Pinpoint the cell where the given text exists, returning its (X, Y) midpoint coordinate. 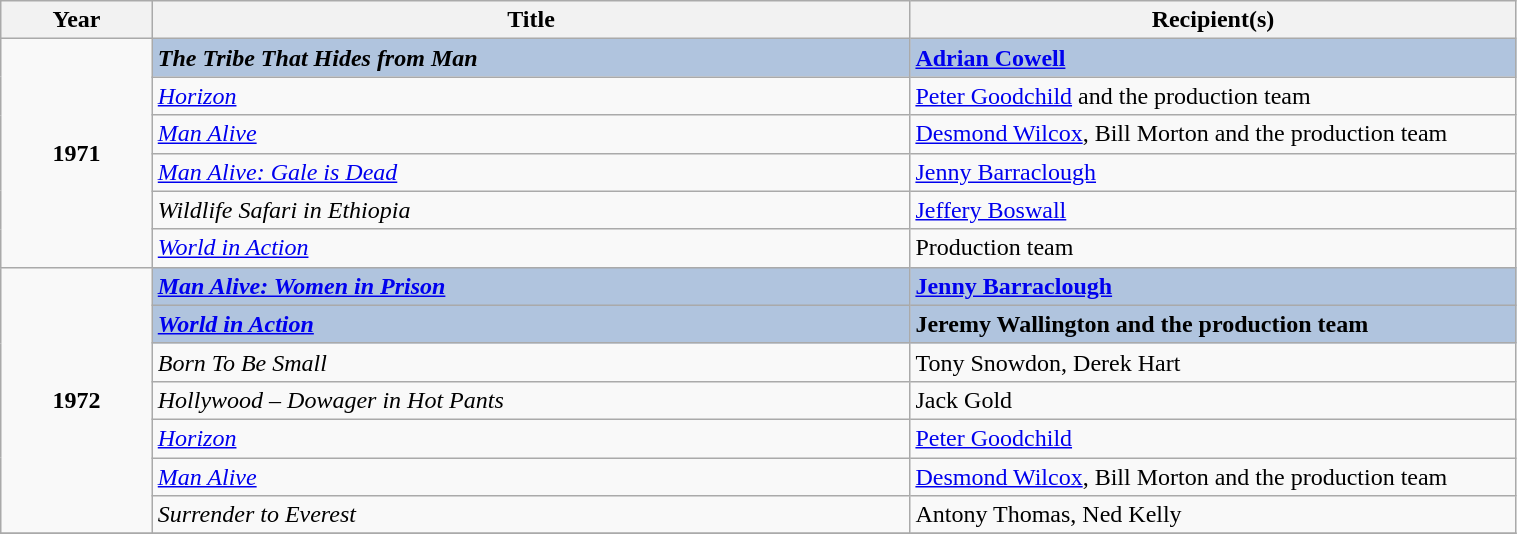
Jeffery Boswall (1213, 210)
Surrender to Everest (531, 515)
Production team (1213, 248)
Antony Thomas, Ned Kelly (1213, 515)
Man Alive: Women in Prison (531, 286)
1971 (77, 153)
Jeremy Wallington and the production team (1213, 324)
Wildlife Safari in Ethiopia (531, 210)
Peter Goodchild (1213, 438)
Tony Snowdon, Derek Hart (1213, 362)
Adrian Cowell (1213, 58)
1972 (77, 400)
Title (531, 20)
The Tribe That Hides from Man (531, 58)
Peter Goodchild and the production team (1213, 96)
Recipient(s) (1213, 20)
Born To Be Small (531, 362)
Jack Gold (1213, 400)
Year (77, 20)
Hollywood – Dowager in Hot Pants (531, 400)
Man Alive: Gale is Dead (531, 172)
